For the text-containing cell, return its midpoint in [X, Y] coordinate format. 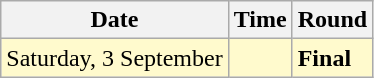
Date [114, 20]
Round [332, 20]
Saturday, 3 September [114, 58]
Time [260, 20]
Final [332, 58]
